Capture the cell that displays the provided text and extract its [X, Y] central coordinate. 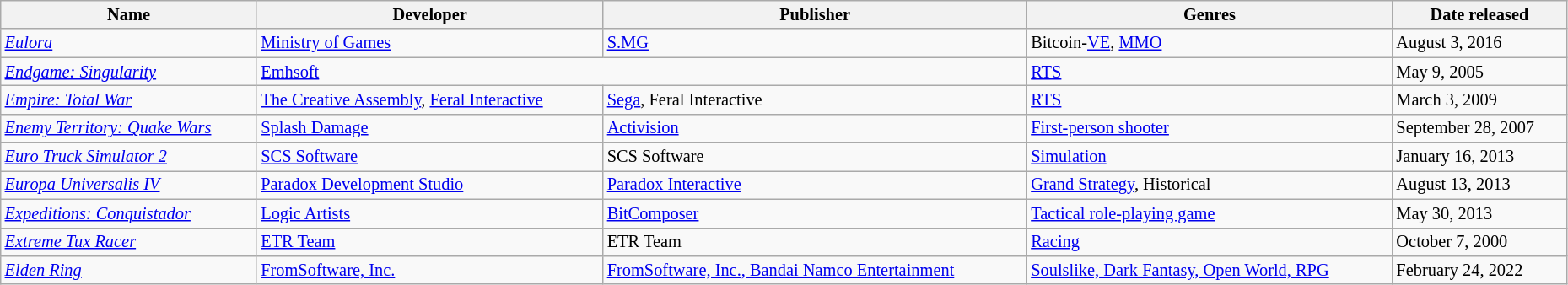
March 3, 2009 [1479, 99]
Eulora [129, 43]
Logic Artists [429, 213]
Tactical role-playing game [1210, 213]
Genres [1210, 14]
Racing [1210, 242]
Date released [1479, 14]
May 30, 2013 [1479, 213]
September 28, 2007 [1479, 128]
October 7, 2000 [1479, 242]
Emhsoft [641, 72]
Endgame: Singularity [129, 72]
Name [129, 14]
FromSoftware, Inc. [429, 270]
Empire: Total War [129, 99]
Splash Damage [429, 128]
The Creative Assembly, Feral Interactive [429, 99]
Elden Ring [129, 270]
Expeditions: Conquistador [129, 213]
BitComposer [815, 213]
Simulation [1210, 157]
Paradox Interactive [815, 185]
Developer [429, 14]
Europa Universalis IV [129, 185]
Paradox Development Studio [429, 185]
First-person shooter [1210, 128]
Bitcoin-VE, MMO [1210, 43]
August 13, 2013 [1479, 185]
Grand Strategy, Historical [1210, 185]
Sega, Feral Interactive [815, 99]
Soulslike, Dark Fantasy, Open World, RPG [1210, 270]
Activision [815, 128]
May 9, 2005 [1479, 72]
FromSoftware, Inc., Bandai Namco Entertainment [815, 270]
August 3, 2016 [1479, 43]
Euro Truck Simulator 2 [129, 157]
Enemy Territory: Quake Wars [129, 128]
January 16, 2013 [1479, 157]
February 24, 2022 [1479, 270]
Publisher [815, 14]
Extreme Tux Racer [129, 242]
S.MG [815, 43]
Ministry of Games [429, 43]
